Locate the cell with the specified text and output its (x, y) center coordinate. 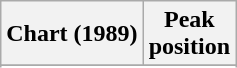
Peakposition (189, 34)
Chart (1989) (72, 34)
